Search for the cell housing the specified text and yield its (X, Y) center coordinate. 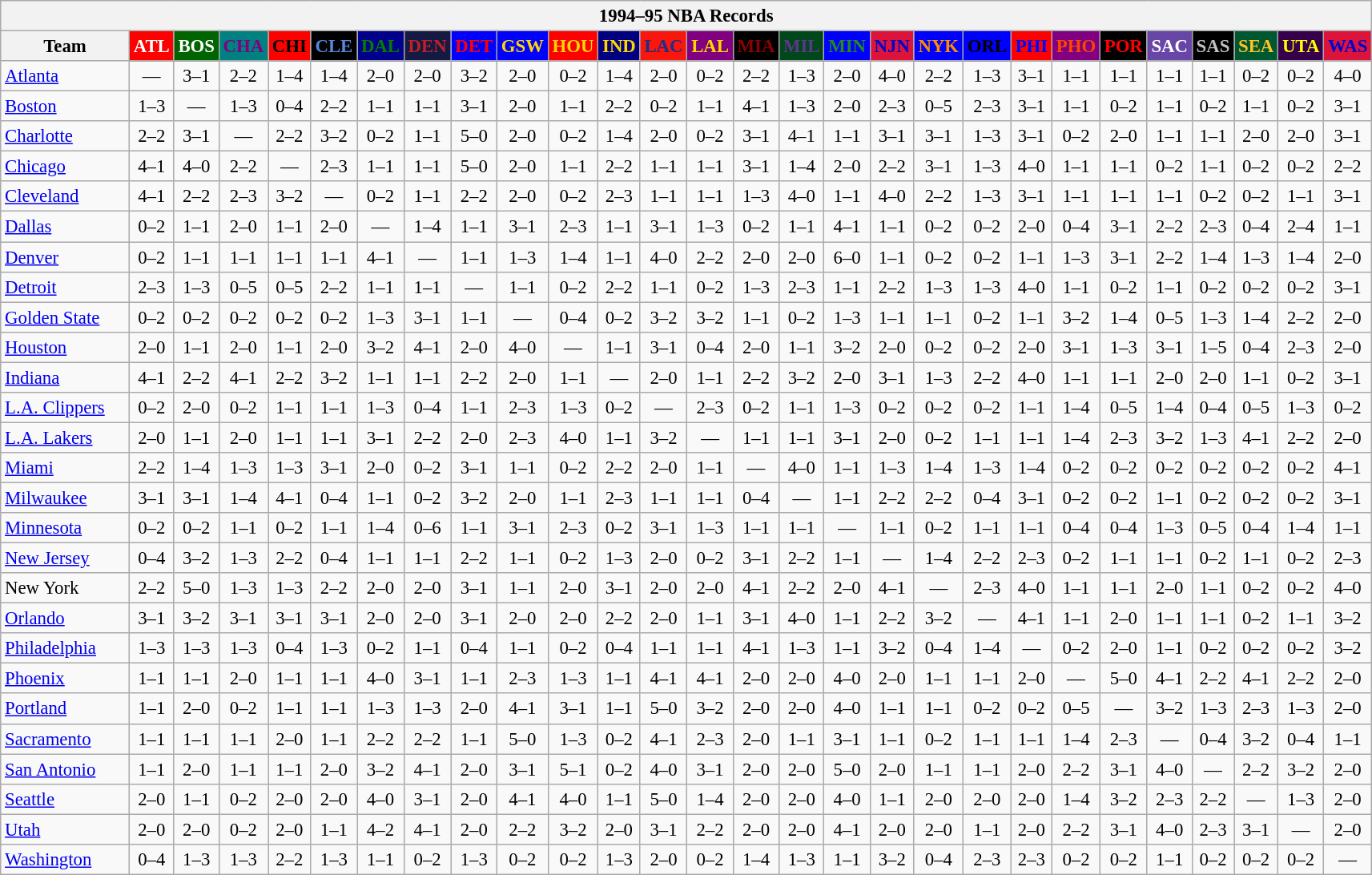
Phoenix (66, 679)
New York (66, 588)
Miami (66, 468)
Golden State (66, 317)
NYK (939, 46)
ORL (987, 46)
CHA (243, 46)
Seattle (66, 799)
New Jersey (66, 558)
DET (474, 46)
San Antonio (66, 769)
UTA (1301, 46)
Denver (66, 257)
GSW (522, 46)
2–4 (1301, 227)
L.A. Lakers (66, 437)
Boston (66, 107)
1994–95 NBA Records (686, 16)
BOS (196, 46)
5–1 (573, 769)
HOU (573, 46)
Atlanta (66, 76)
ATL (151, 46)
PHI (1032, 46)
SAS (1213, 46)
POR (1123, 46)
Minnesota (66, 528)
Cleveland (66, 196)
SEA (1256, 46)
Utah (66, 829)
Milwaukee (66, 498)
LAL (710, 46)
CHI (289, 46)
Sacramento (66, 739)
WAS (1348, 46)
Detroit (66, 287)
MIL (802, 46)
SAC (1169, 46)
Philadelphia (66, 648)
Team (66, 46)
CLE (333, 46)
Houston (66, 347)
0–6 (428, 528)
DAL (381, 46)
LAC (663, 46)
Dallas (66, 227)
1–5 (1213, 347)
MIA (756, 46)
DEN (428, 46)
4–2 (381, 829)
PHO (1076, 46)
Charlotte (66, 136)
MIN (847, 46)
Washington (66, 860)
Orlando (66, 619)
Indiana (66, 377)
IND (619, 46)
L.A. Clippers (66, 408)
Chicago (66, 167)
Portland (66, 709)
6–0 (847, 257)
NJN (892, 46)
